From the cell containing the given text, extract its center point as (X, Y) coordinate. 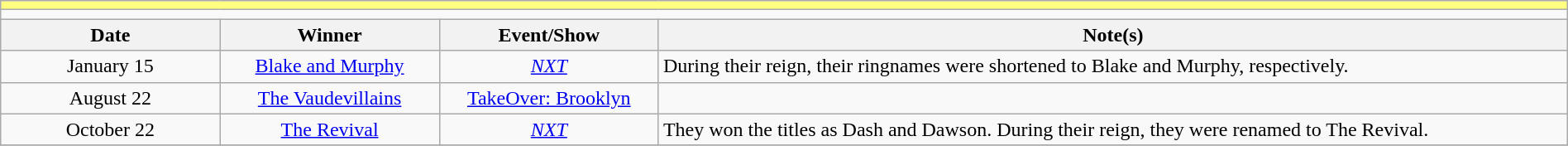
Winner (329, 35)
TakeOver: Brooklyn (549, 98)
They won the titles as Dash and Dawson. During their reign, they were renamed to The Revival. (1113, 129)
August 22 (111, 98)
October 22 (111, 129)
The Revival (329, 129)
Date (111, 35)
January 15 (111, 66)
Note(s) (1113, 35)
Blake and Murphy (329, 66)
During their reign, their ringnames were shortened to Blake and Murphy, respectively. (1113, 66)
Event/Show (549, 35)
The Vaudevillains (329, 98)
